Return the (x, y) coordinate for the center point of the cell that contains the specified text.  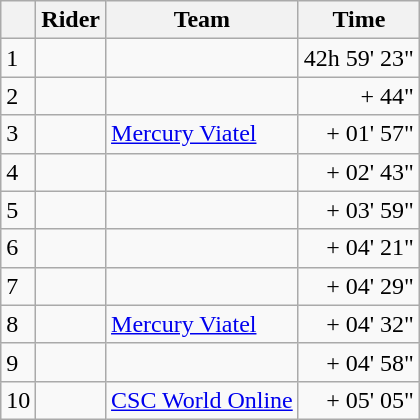
+ 04' 29" (358, 286)
Team (202, 20)
+ 44" (358, 96)
42h 59' 23" (358, 58)
9 (18, 362)
4 (18, 172)
Time (358, 20)
2 (18, 96)
1 (18, 58)
6 (18, 248)
+ 01' 57" (358, 134)
+ 04' 21" (358, 248)
5 (18, 210)
Rider (71, 20)
3 (18, 134)
7 (18, 286)
CSC World Online (202, 400)
8 (18, 324)
+ 04' 58" (358, 362)
+ 05' 05" (358, 400)
+ 02' 43" (358, 172)
+ 03' 59" (358, 210)
+ 04' 32" (358, 324)
10 (18, 400)
